Pinpoint the cell where the given text exists, returning its [x, y] midpoint coordinate. 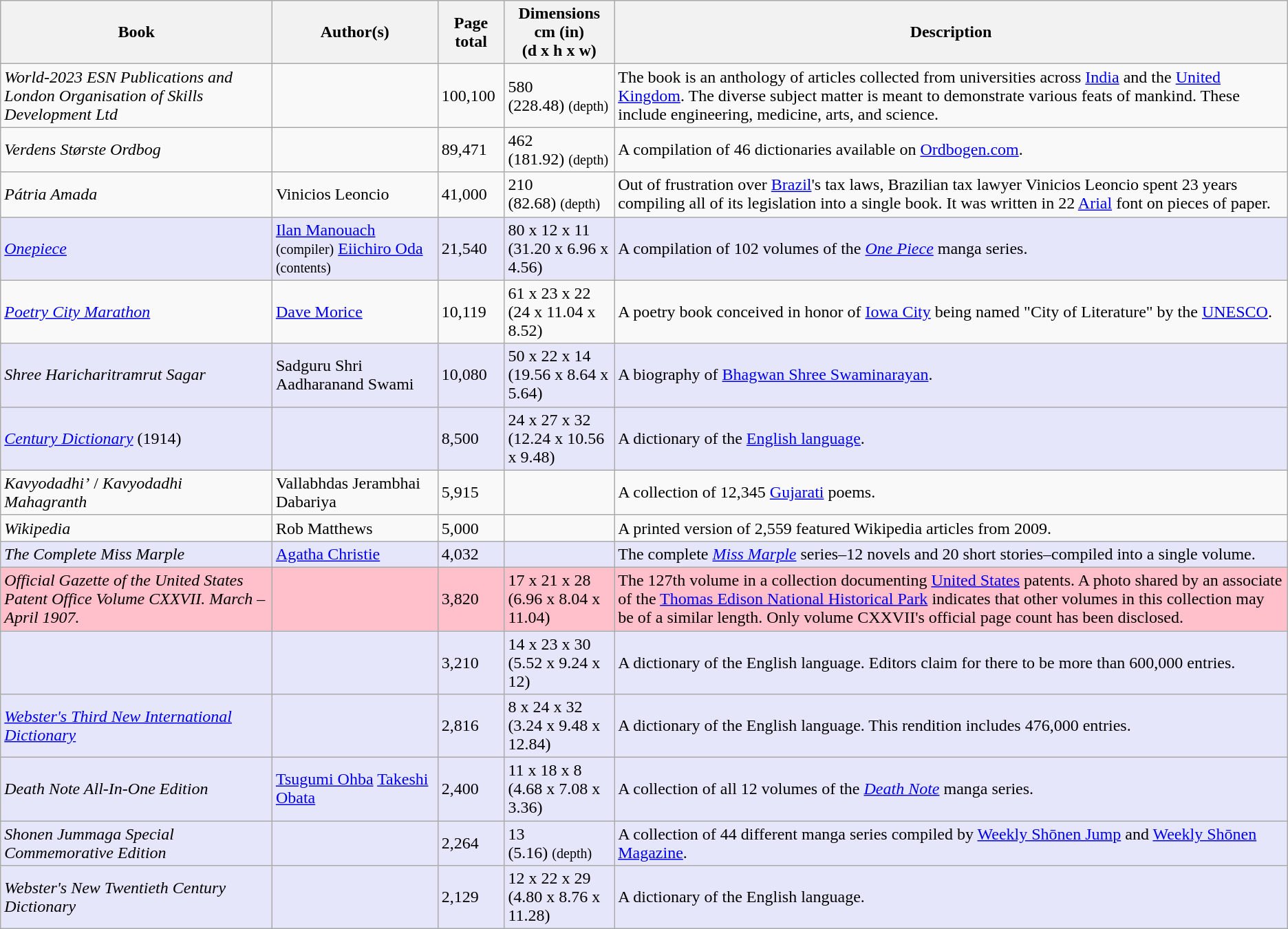
12 x 22 x 29(4.80 x 8.76 x 11.28) [559, 897]
Shree Haricharitramrut Sagar [136, 375]
13(5.16) (depth) [559, 844]
Death Note All-In-One Edition [136, 789]
100,100 [471, 96]
Vallabhdas Jerambhai Dabariya [355, 493]
A collection of 44 different manga series compiled by Weekly Shōnen Jump and Weekly Shōnen Magazine. [951, 844]
Kavyodadhi’ / Kavyodadhi Mahagranth [136, 493]
Pátria Amada [136, 194]
2,129 [471, 897]
A printed version of 2,559 featured Wikipedia articles from 2009. [951, 528]
3,820 [471, 599]
462(181.92) (depth) [559, 150]
Book [136, 32]
10,080 [471, 375]
5,915 [471, 493]
8 x 24 x 32(3.24 x 9.48 x 12.84) [559, 726]
50 x 22 x 14(19.56 x 8.64 x 5.64) [559, 375]
Onepiece [136, 248]
Wikipedia [136, 528]
Author(s) [355, 32]
8,500 [471, 438]
Webster's Third New International Dictionary [136, 726]
210(82.68) (depth) [559, 194]
2,264 [471, 844]
A dictionary of the English language. This rendition includes 476,000 entries. [951, 726]
Dave Morice [355, 312]
The complete Miss Marple series–12 novels and 20 short stories–compiled into a single volume. [951, 554]
24 x 27 x 32(12.24 x 10.56 x 9.48) [559, 438]
10,119 [471, 312]
A dictionary of the English language. Editors claim for there to be more than 600,000 entries. [951, 662]
A compilation of 46 dictionaries available on Ordbogen.com. [951, 150]
61 x 23 x 22(24 x 11.04 x 8.52) [559, 312]
Official Gazette of the United States Patent Office Volume CXXVII. March – April 1907. [136, 599]
World-2023 ESN Publications and London Organisation of Skills Development Ltd [136, 96]
89,471 [471, 150]
14 x 23 x 30(5.52 x 9.24 x 12) [559, 662]
Rob Matthews [355, 528]
2,816 [471, 726]
5,000 [471, 528]
Tsugumi Ohba Takeshi Obata [355, 789]
Verdens Største Ordbog [136, 150]
Page total [471, 32]
80 x 12 x 11(31.20 x 6.96 x 4.56) [559, 248]
Poetry City Marathon [136, 312]
Sadguru Shri Aadharanand Swami [355, 375]
The Complete Miss Marple [136, 554]
Ilan Manouach (compiler) Eiichiro Oda (contents) [355, 248]
A poetry book conceived in honor of Iowa City being named "City of Literature" by the UNESCO. [951, 312]
A collection of 12,345 Gujarati poems. [951, 493]
3,210 [471, 662]
A collection of all 12 volumes of the Death Note manga series. [951, 789]
Dimensions cm (in)(d x h x w) [559, 32]
580(228.48) (depth) [559, 96]
41,000 [471, 194]
Description [951, 32]
4,032 [471, 554]
2,400 [471, 789]
A biography of Bhagwan Shree Swaminarayan. [951, 375]
21,540 [471, 248]
Vinicios Leoncio [355, 194]
Agatha Christie [355, 554]
11 x 18 x 8(4.68 x 7.08 x 3.36) [559, 789]
A compilation of 102 volumes of the One Piece manga series. [951, 248]
Webster's New Twentieth Century Dictionary [136, 897]
Shonen Jummaga Special Commemorative Edition [136, 844]
Century Dictionary (1914) [136, 438]
17 x 21 x 28(6.96 x 8.04 x 11.04) [559, 599]
